Return the [X, Y] coordinate for the center point of the cell that contains the specified text.  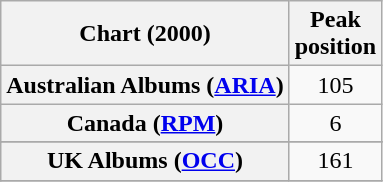
Chart (2000) [145, 34]
Canada (RPM) [145, 123]
Peakposition [335, 34]
UK Albums (OCC) [145, 161]
161 [335, 161]
6 [335, 123]
105 [335, 85]
Australian Albums (ARIA) [145, 85]
